Search for the cell housing the specified text and yield its [X, Y] center coordinate. 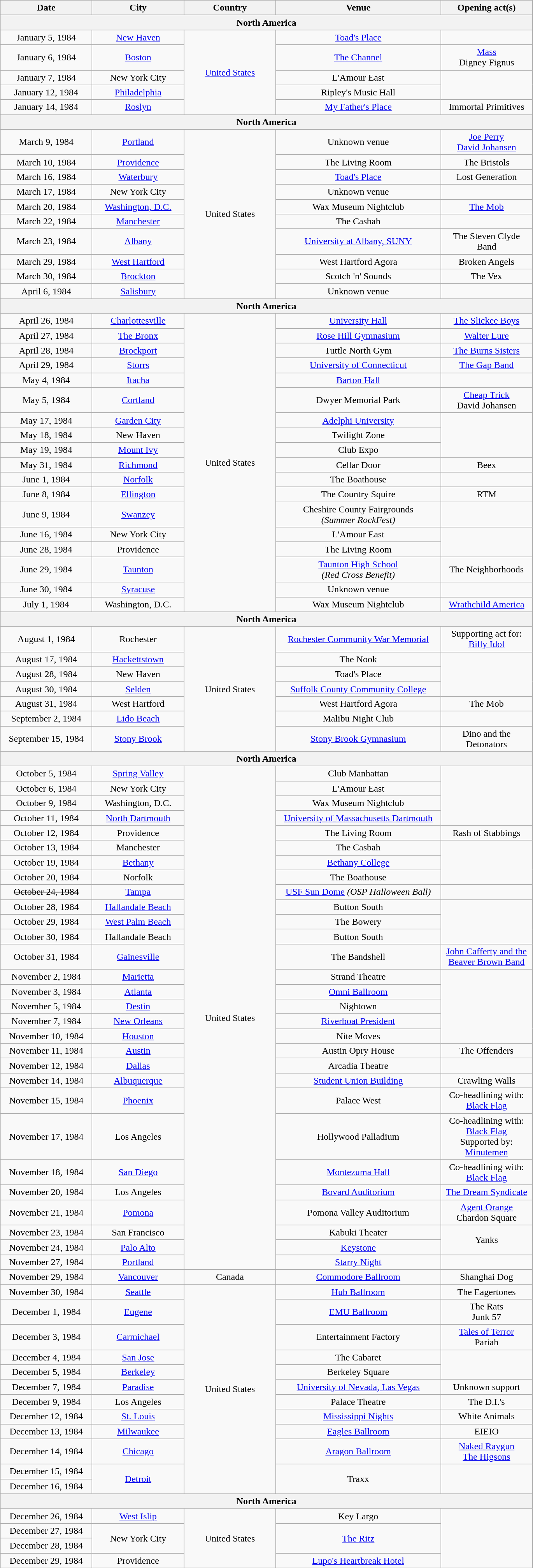
John Cafferty and the Beaver Brown Band [486, 956]
September 2, 1984 [46, 718]
Palo Alto [138, 1247]
MassDigney Fignus [486, 58]
RTM [486, 495]
Lost Generation [486, 177]
Bethany College [358, 862]
October 5, 1984 [46, 774]
Bovard Auditorium [358, 1192]
Waterbury [138, 177]
November 27, 1984 [46, 1262]
The Channel [358, 58]
Beex [486, 465]
Cellar Door [358, 465]
Austin [138, 1051]
Omni Ballroom [358, 992]
Charlottesville [138, 321]
Paradise [138, 1387]
Rash of Stabbings [486, 833]
November 24, 1984 [46, 1247]
The Bristols [486, 162]
University of Connecticut [358, 365]
November 20, 1984 [46, 1192]
White Animals [486, 1417]
Barton Hall [358, 380]
Mississippi Nights [358, 1417]
Storrs [138, 365]
August 1, 1984 [46, 639]
December 5, 1984 [46, 1372]
The Bandshell [358, 956]
November 12, 1984 [46, 1066]
August 17, 1984 [46, 659]
Hollywood Palladium [358, 1136]
Palace Theatre [358, 1402]
San Francisco [138, 1232]
December 7, 1984 [46, 1387]
Spring Valley [138, 774]
Mount Ivy [138, 450]
Taunton High School(Red Cross Benefit) [358, 569]
Pomona [138, 1213]
Richmond [138, 465]
Berkeley Square [358, 1372]
Country [230, 8]
April 27, 1984 [46, 336]
Brockport [138, 350]
Lupo's Heartbreak Hotel [358, 1560]
November 30, 1984 [46, 1292]
Supporting act for:Billy Idol [486, 639]
University of Massachusetts Dartmouth [358, 818]
December 4, 1984 [46, 1357]
November 3, 1984 [46, 992]
Salisbury [138, 291]
Pomona Valley Auditorium [358, 1213]
Milwaukee [138, 1431]
Houston [138, 1036]
Yanks [486, 1240]
Strand Theatre [358, 977]
November 17, 1984 [46, 1136]
Carmichael [138, 1337]
The Vex [486, 276]
The Country Squire [358, 495]
Montezuma Hall [358, 1172]
North Dartmouth [138, 818]
Phoenix [138, 1100]
June 29, 1984 [46, 569]
Cheshire County Fairgrounds(Summer RockFest) [358, 515]
Broken Angels [486, 262]
June 30, 1984 [46, 590]
Hackettstown [138, 659]
March 30, 1984 [46, 276]
Keystone [358, 1247]
The Slickee Boys [486, 321]
November 2, 1984 [46, 977]
Tales of TerrorPariah [486, 1337]
The Neighborhoods [486, 569]
Dino and the Detonators [486, 738]
April 28, 1984 [46, 350]
Opening act(s) [486, 8]
Unknown support [486, 1387]
My Father's Place [358, 107]
New Orleans [138, 1021]
Itacha [138, 380]
December 26, 1984 [46, 1516]
Crawling Walls [486, 1081]
November 29, 1984 [46, 1277]
Rochester Community War Memorial [358, 639]
May 4, 1984 [46, 380]
The Gap Band [486, 365]
Scotch 'n' Sounds [358, 276]
October 6, 1984 [46, 788]
City [138, 8]
St. Louis [138, 1417]
Boston [138, 58]
November 5, 1984 [46, 1007]
Selden [138, 689]
March 22, 1984 [46, 222]
October 30, 1984 [46, 936]
Cortland [138, 400]
Rose Hill Gymnasium [358, 336]
January 7, 1984 [46, 77]
The Nook [358, 659]
Vancouver [138, 1277]
October 13, 1984 [46, 848]
Student Union Building [358, 1081]
The Offenders [486, 1051]
Destin [138, 1007]
September 15, 1984 [46, 738]
EIEIO [486, 1431]
West Islip [138, 1516]
Kabuki Theater [358, 1232]
April 6, 1984 [46, 291]
June 8, 1984 [46, 495]
May 17, 1984 [46, 420]
Date [46, 8]
March 20, 1984 [46, 207]
March 9, 1984 [46, 142]
Commodore Ballroom [358, 1277]
Venue [358, 8]
December 12, 1984 [46, 1417]
December 1, 1984 [46, 1312]
Suffolk County Community College [358, 689]
August 28, 1984 [46, 674]
December 27, 1984 [46, 1531]
January 6, 1984 [46, 58]
Stony Brook Gymnasium [358, 738]
The Bowery [358, 922]
Starry Night [358, 1262]
USF Sun Dome (OSP Halloween Ball) [358, 892]
Tampa [138, 892]
June 28, 1984 [46, 549]
April 29, 1984 [46, 365]
May 5, 1984 [46, 400]
Seattle [138, 1292]
Agent OrangeChardon Square [486, 1213]
Nightown [358, 1007]
The D.I.'s [486, 1402]
University at Albany, SUNY [358, 241]
San Jose [138, 1357]
Marietta [138, 977]
The Dream Syndicate [486, 1192]
March 23, 1984 [46, 241]
Shanghai Dog [486, 1277]
May 31, 1984 [46, 465]
Albany [138, 241]
Naked RaygunThe Higsons [486, 1452]
November 21, 1984 [46, 1213]
Dwyer Memorial Park [358, 400]
December 9, 1984 [46, 1402]
Arcadia Theatre [358, 1066]
Joe PerryDavid Johansen [486, 142]
November 7, 1984 [46, 1021]
The Cabaret [358, 1357]
December 3, 1984 [46, 1337]
December 15, 1984 [46, 1471]
October 11, 1984 [46, 818]
Adelphi University [358, 420]
Berkeley [138, 1372]
Ripley's Music Hall [358, 92]
October 19, 1984 [46, 862]
January 5, 1984 [46, 37]
October 28, 1984 [46, 907]
December 14, 1984 [46, 1452]
The RatsJunk 57 [486, 1312]
Palace West [358, 1100]
June 9, 1984 [46, 515]
The Ritz [358, 1538]
Tuttle North Gym [358, 350]
March 16, 1984 [46, 177]
Bethany [138, 862]
San Diego [138, 1172]
Eugene [138, 1312]
October 29, 1984 [46, 922]
Walter Lure [486, 336]
March 29, 1984 [46, 262]
The Eagertones [486, 1292]
Traxx [358, 1479]
March 10, 1984 [46, 162]
Albuquerque [138, 1081]
Co-headlining with:Black FlagSupported by:Minutemen [486, 1136]
November 11, 1984 [46, 1051]
Immortal Primitives [486, 107]
November 14, 1984 [46, 1081]
August 30, 1984 [46, 689]
May 19, 1984 [46, 450]
EMU Ballroom [358, 1312]
Canada [230, 1277]
October 9, 1984 [46, 803]
November 15, 1984 [46, 1100]
December 28, 1984 [46, 1545]
Entertainment Factory [358, 1337]
June 1, 1984 [46, 480]
The Bronx [138, 336]
Nite Moves [358, 1036]
November 10, 1984 [46, 1036]
Eagles Ballroom [358, 1431]
Wrathchild America [486, 604]
June 16, 1984 [46, 535]
Stony Brook [138, 738]
Lido Beach [138, 718]
Austin Opry House [358, 1051]
Gainesville [138, 956]
Aragon Ballroom [358, 1452]
April 26, 1984 [46, 321]
August 31, 1984 [46, 704]
December 13, 1984 [46, 1431]
Dallas [138, 1066]
January 12, 1984 [46, 92]
Key Largo [358, 1516]
Detroit [138, 1479]
Riverboat President [358, 1021]
July 1, 1984 [46, 604]
December 16, 1984 [46, 1486]
The Burns Sisters [486, 350]
Hub Ballroom [358, 1292]
Brockton [138, 276]
Taunton [138, 569]
Garden City [138, 420]
May 18, 1984 [46, 435]
West Palm Beach [138, 922]
Roslyn [138, 107]
Syracuse [138, 590]
Swanzey [138, 515]
Rochester [138, 639]
March 17, 1984 [46, 192]
October 31, 1984 [46, 956]
Cheap TrickDavid Johansen [486, 400]
Malibu Night Club [358, 718]
October 20, 1984 [46, 877]
Chicago [138, 1452]
Club Manhattan [358, 774]
October 24, 1984 [46, 892]
University of Nevada, Las Vegas [358, 1387]
Philadelphia [138, 92]
October 12, 1984 [46, 833]
Twilight Zone [358, 435]
November 18, 1984 [46, 1172]
The Steven Clyde Band [486, 241]
Club Expo [358, 450]
November 23, 1984 [46, 1232]
December 29, 1984 [46, 1560]
January 14, 1984 [46, 107]
University Hall [358, 321]
Atlanta [138, 992]
Ellington [138, 495]
